Find where the given text appears and provide that cell's center as (x, y) coordinate. 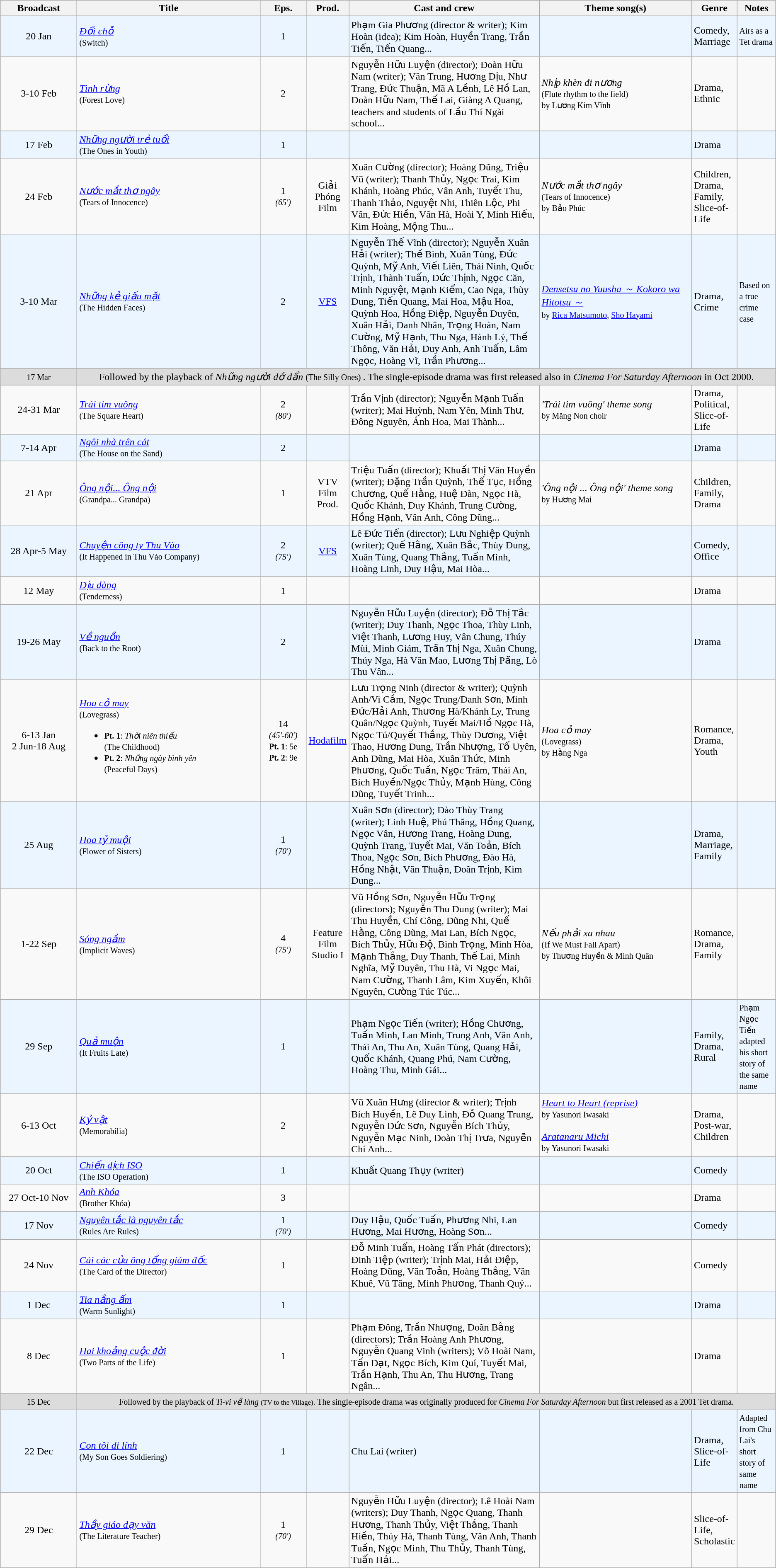
17 Mar (39, 377)
Drama, Political, Slice-of-Life (714, 410)
Drama, Crime (714, 302)
Chu Lai (writer) (444, 1451)
Phạm Gia Phương (director & writer); Kim Hoàn (idea); Kim Hoàn, Huyền Trang, Trần Tiến, Tiến Quang... (444, 36)
Drama, Post-war, Children (714, 1125)
22 Dec (39, 1451)
Drama, Ethnic (714, 94)
Densetsu no Yuusha ～ Kokoro wa Hitotsu ～by Rica Matsumoto, Sho Hayami (615, 302)
12 May (39, 590)
14(45′-60′)Pt. 1: 5ePt. 2: 9e (283, 741)
4(75′) (283, 944)
Duy Hậu, Quốc Tuấn, Phương Nhi, Lan Hương, Mai Hương, Hoàng Sơn... (444, 1225)
Drama, Slice-of-Life (714, 1451)
Những kẻ giấu mặt(The Hidden Faces) (168, 302)
Phạm Ngọc Tiến adapted his short story of the same name (756, 1046)
Trần Vịnh (director); Nguyễn Mạnh Tuấn (writer); Mai Huỳnh, Nam Yên, Minh Thư, Đông Nguyên, Ánh Hoa, Mai Thành... (444, 410)
Ngôi nhà trên cát (The House on the Sand) (168, 448)
29 Dec (39, 1530)
Romance, Drama, Family (714, 944)
Hoa tỷ muội (Flower of Sisters) (168, 846)
Broadcast (39, 8)
VTV Film Prod. (327, 493)
Nếu phải xa nhau(If We Must Fall Apart)by Thương Huyền & Minh Quân (615, 944)
Anh Khóa (Brother Khóa) (168, 1198)
Đổi chỗ (Switch) (168, 36)
Adapted from Chu Lai's short story of same name (756, 1451)
Based on a true crime case (756, 302)
Children, Family, Drama (714, 493)
Theme song(s) (615, 8)
Hodafilm (327, 741)
Giải Phóng Film (327, 196)
1(65′) (283, 196)
Kỷ vật (Memorabilia) (168, 1125)
25 Aug (39, 846)
21 Apr (39, 493)
3 (283, 1198)
6-13 Jan2 Jun-18 Aug (39, 741)
Thầy giáo dạy văn (The Literature Teacher) (168, 1530)
Romance, Drama, Youth (714, 741)
Notes (756, 8)
24 Nov (39, 1265)
Chuyện công ty Thu Vào (It Happened in Thu Vào Company) (168, 550)
'Ông nội ... Ông nội' theme songby Hương Mai (615, 493)
20 Oct (39, 1171)
28 Apr-5 May (39, 550)
Children, Drama, Family, Slice-of-Life (714, 196)
17 Feb (39, 145)
Prod. (327, 8)
Nước mắt thơ ngây (Tears of Innocence) (168, 196)
Những người trẻ tuổi (The Ones in Youth) (168, 145)
Hoa cỏ may(Lovegrass)by Hằng Nga (615, 741)
Cast and crew (444, 8)
20 Jan (39, 36)
2(75′) (283, 550)
Cái các của ông tổng giám đốc (The Card of the Director) (168, 1265)
Dịu dàng (Tenderness) (168, 590)
Family, Drama, Rural (714, 1046)
1 Dec (39, 1305)
1-22 Sep (39, 944)
19-26 May (39, 642)
Title (168, 8)
17 Nov (39, 1225)
Genre (714, 8)
Feature Film Studio I (327, 944)
Chiến dịch ISO (The ISO Operation) (168, 1171)
3-10 Mar (39, 302)
Khuất Quang Thụy (writer) (444, 1171)
Về nguồn (Back to the Root) (168, 642)
29 Sep (39, 1046)
Comedy, Marriage (714, 36)
Trái tim vuông (The Square Heart) (168, 410)
24-31 Mar (39, 410)
3-10 Feb (39, 94)
Lê Đức Tiến (director); Lưu Nghiệp Quỳnh (writer); Quế Hằng, Xuân Bắc, Thùy Dung, Xuân Tùng, Quang Thắng, Tuấn Minh, Hoàng Linh, Duy Hậu, Mai Hòa... (444, 550)
15 Dec (39, 1401)
Quả muộn (It Fruits Late) (168, 1046)
Slice-of-Life, Scholastic (714, 1530)
24 Feb (39, 196)
Nước mắt thơ ngây(Tears of Innocence)by Bảo Phúc (615, 196)
6-13 Oct (39, 1125)
'Trái tim vuông' theme songby Măng Non choir (615, 410)
Hai khoảng cuộc đời (Two Parts of the Life) (168, 1356)
Tia nắng ấm (Warm Sunlight) (168, 1305)
8 Dec (39, 1356)
Heart to Heart (reprise)by Yasunori IwasakiAratanaru Michiby Yasunori Iwasaki (615, 1125)
2(80′) (283, 410)
Eps. (283, 8)
Nhịp khèn đi nương(Flute rhythm to the field)by Lương Kim Vĩnh (615, 94)
Airs as a Tet drama (756, 36)
Ông nội... Ông nội (Grandpa... Grandpa) (168, 493)
Tình rừng (Forest Love) (168, 94)
27 Oct-10 Nov (39, 1198)
Drama, Marriage, Family (714, 846)
Nguyên tắc là nguyên tắc (Rules Are Rules) (168, 1225)
Hoa cỏ may (Lovegrass)Pt. 1: Thời niên thiếu(The Childhood)Pt. 2: Những ngày bình yên(Peaceful Days) (168, 741)
7-14 Apr (39, 448)
Sóng ngầm (Implicit Waves) (168, 944)
Con tôi đi lính (My Son Goes Soldiering) (168, 1451)
Comedy, Office (714, 550)
